Return the [x, y] coordinate for the center point of the cell that contains the specified text.  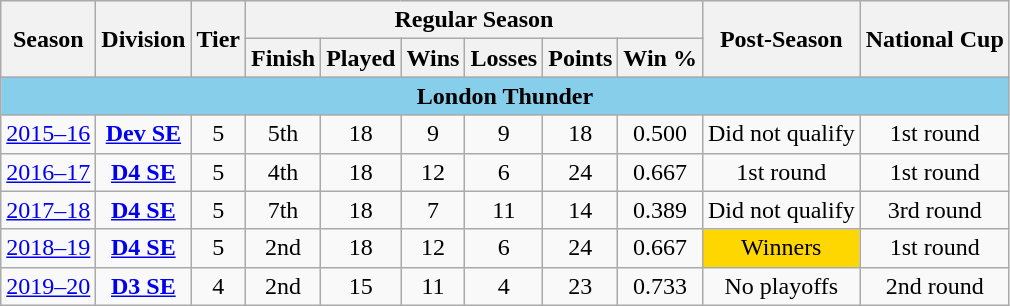
Dev SE [144, 134]
Winners [781, 248]
London Thunder [506, 96]
Points [580, 58]
Regular Season [474, 20]
Tier [218, 39]
0.389 [660, 210]
2015–16 [48, 134]
National Cup [934, 39]
Post-Season [781, 39]
Finish [284, 58]
0.733 [660, 286]
Season [48, 39]
Division [144, 39]
5th [284, 134]
D3 SE [144, 286]
4th [284, 172]
2019–20 [48, 286]
Win % [660, 58]
23 [580, 286]
2018–19 [48, 248]
14 [580, 210]
2016–17 [48, 172]
3rd round [934, 210]
Played [361, 58]
No playoffs [781, 286]
Wins [433, 58]
Losses [504, 58]
7th [284, 210]
15 [361, 286]
2017–18 [48, 210]
2nd round [934, 286]
7 [433, 210]
0.500 [660, 134]
